Provide the (X, Y) coordinate of the cell's center where the given text is located.  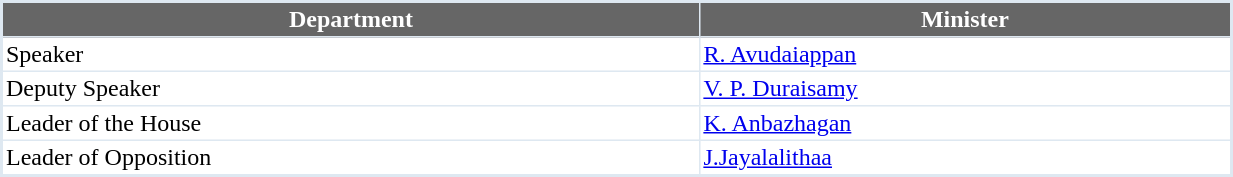
Leader of the House (351, 123)
K. Anbazhagan (966, 123)
J.Jayalalithaa (966, 158)
Speaker (351, 54)
Department (351, 20)
Leader of Opposition (351, 158)
V. P. Duraisamy (966, 88)
Minister (966, 20)
R. Avudaiappan (966, 54)
Deputy Speaker (351, 88)
